Determine the [X, Y] coordinate at the center of the cell enclosing the given text.  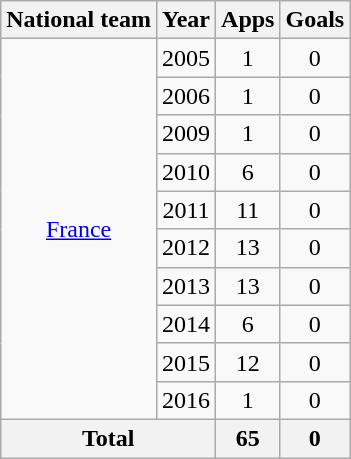
2016 [186, 400]
Goals [315, 20]
2015 [186, 362]
2006 [186, 96]
2010 [186, 172]
65 [248, 438]
2011 [186, 210]
2012 [186, 248]
Year [186, 20]
Apps [248, 20]
2014 [186, 324]
National team [79, 20]
2009 [186, 134]
12 [248, 362]
Total [108, 438]
11 [248, 210]
France [79, 230]
2005 [186, 58]
2013 [186, 286]
